Extract the [X, Y] coordinate from the center of the cell holding the provided text.  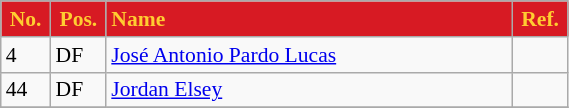
Ref. [540, 19]
Name [309, 19]
José Antonio Pardo Lucas [309, 55]
44 [26, 90]
No. [26, 19]
Jordan Elsey [309, 90]
Pos. [79, 19]
4 [26, 55]
